Identify which cell holds the provided text, then report its [X, Y] central coordinate. 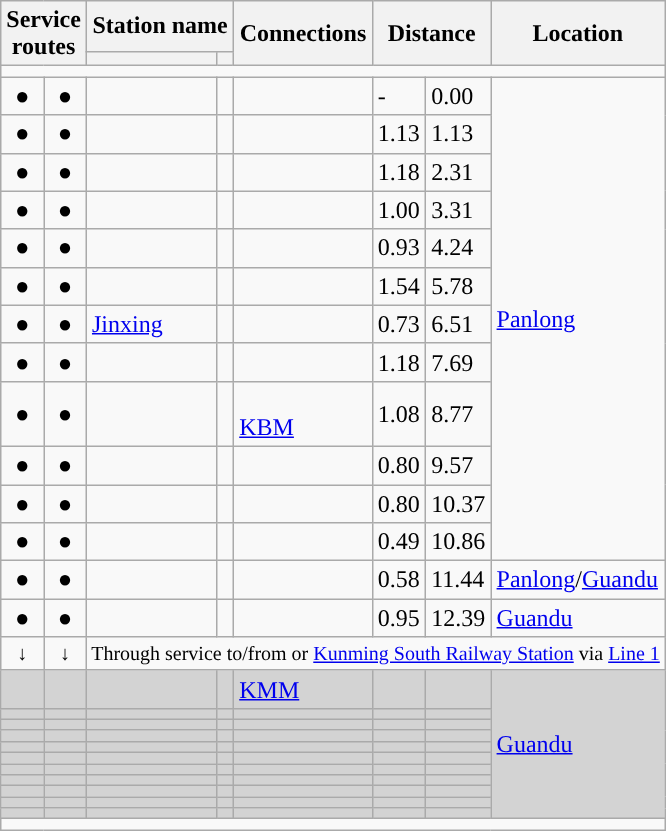
4.24 [458, 248]
12.39 [458, 618]
Distance [432, 34]
1.08 [398, 414]
8.77 [458, 414]
6.51 [458, 324]
Jinxing [151, 324]
11.44 [458, 580]
0.00 [458, 96]
Panlong/Guandu [578, 580]
0.73 [398, 324]
3.31 [458, 210]
0.93 [398, 248]
- [398, 96]
0.95 [398, 618]
KMM [304, 689]
Connections [304, 34]
0.49 [398, 542]
Panlong [578, 319]
7.69 [458, 362]
1.54 [398, 286]
Serviceroutes [44, 34]
10.86 [458, 542]
5.78 [458, 286]
KBM [304, 414]
2.31 [458, 172]
1.00 [398, 210]
Station name [160, 26]
0.58 [398, 580]
10.37 [458, 503]
Location [578, 34]
Through service to/from or Kunming South Railway Station via Line 1 [375, 654]
9.57 [458, 465]
